For the text-containing cell, return its midpoint in [x, y] coordinate format. 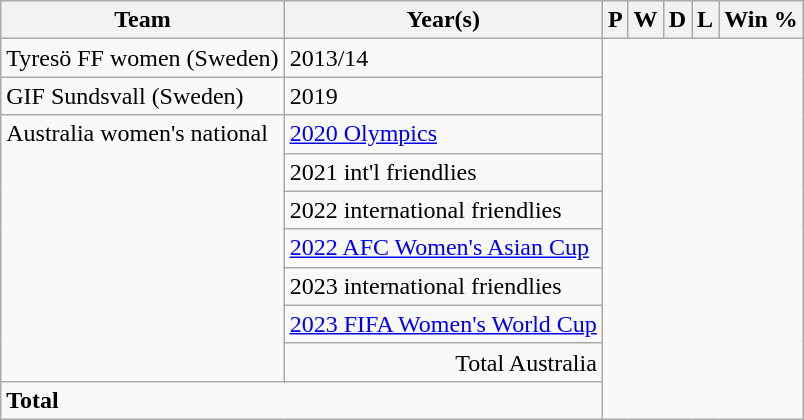
Year(s) [443, 20]
GIF Sundsvall (Sweden) [142, 96]
2023 FIFA Women's World Cup [443, 324]
Win % [762, 20]
L [706, 20]
Total Australia [443, 362]
D [677, 20]
Australia women's national [142, 248]
2021 int'l friendlies [443, 172]
2022 AFC Women's Asian Cup [443, 248]
2022 international friendlies [443, 210]
2023 international friendlies [443, 286]
W [646, 20]
2019 [443, 96]
Total [302, 400]
Tyresö FF women (Sweden) [142, 58]
Team [142, 20]
2013/14 [443, 58]
2020 Olympics [443, 134]
P [615, 20]
